Output the (x, y) coordinate of the center of the cell containing the given text.  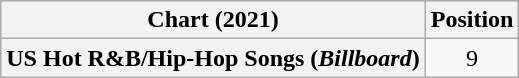
9 (472, 58)
Chart (2021) (213, 20)
US Hot R&B/Hip-Hop Songs (Billboard) (213, 58)
Position (472, 20)
